Return [X, Y] of the center of cell containing provided text 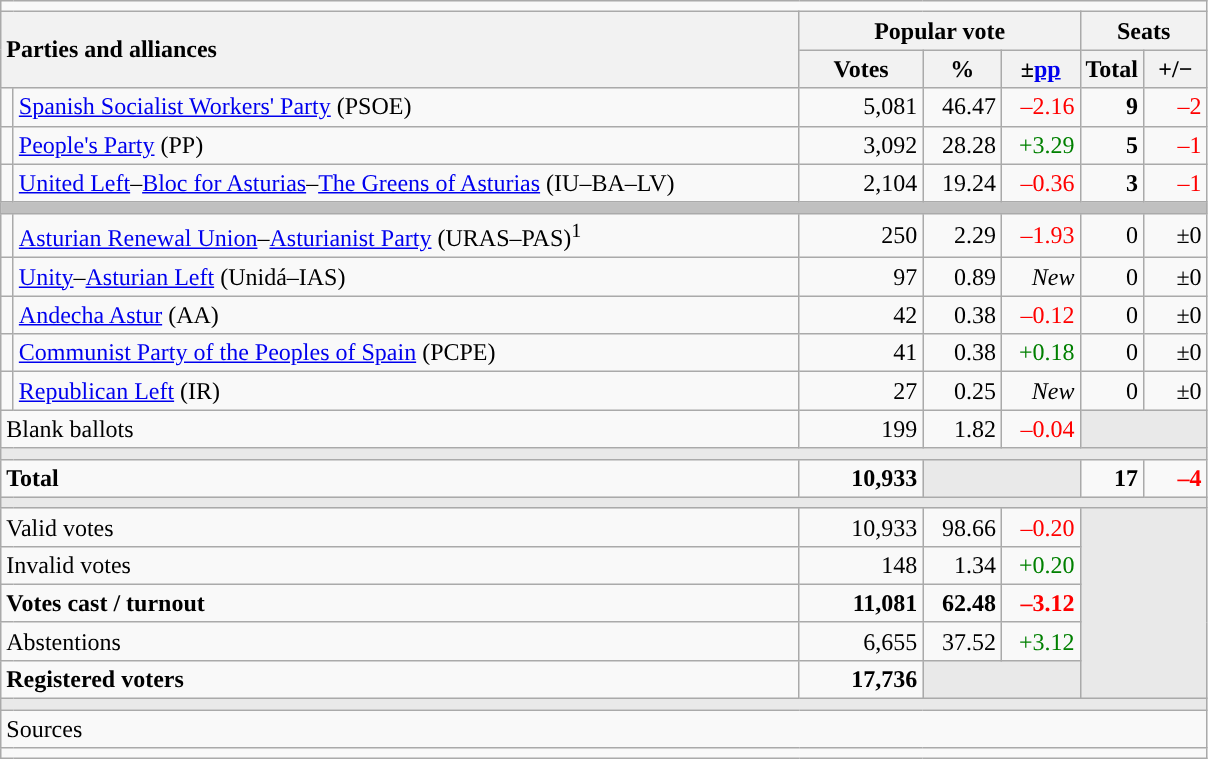
37.52 [962, 641]
United Left–Bloc for Asturias–The Greens of Asturias (IU–BA–LV) [406, 183]
Popular vote [940, 31]
Communist Party of the Peoples of Spain (PCPE) [406, 353]
28.28 [962, 145]
9 [1112, 107]
11,081 [861, 603]
199 [861, 429]
Blank ballots [400, 429]
+3.29 [1040, 145]
2.29 [962, 236]
2,104 [861, 183]
Registered voters [400, 679]
62.48 [962, 603]
Sources [604, 729]
Asturian Renewal Union–Asturianist Party (URAS–PAS)1 [406, 236]
Seats [1144, 31]
Invalid votes [400, 565]
–0.04 [1040, 429]
Votes [861, 69]
±pp [1040, 69]
0.25 [962, 391]
+0.20 [1040, 565]
People's Party (PP) [406, 145]
–4 [1176, 478]
–2.16 [1040, 107]
Valid votes [400, 527]
46.47 [962, 107]
–3.12 [1040, 603]
98.66 [962, 527]
3 [1112, 183]
0.89 [962, 277]
27 [861, 391]
–2 [1176, 107]
Abstentions [400, 641]
Spanish Socialist Workers' Party (PSOE) [406, 107]
5 [1112, 145]
–0.36 [1040, 183]
+3.12 [1040, 641]
6,655 [861, 641]
+/− [1176, 69]
41 [861, 353]
–1.93 [1040, 236]
Votes cast / turnout [400, 603]
–0.20 [1040, 527]
3,092 [861, 145]
17,736 [861, 679]
Republican Left (IR) [406, 391]
Parties and alliances [400, 50]
1.34 [962, 565]
97 [861, 277]
Andecha Astur (AA) [406, 315]
250 [861, 236]
19.24 [962, 183]
17 [1112, 478]
–0.12 [1040, 315]
% [962, 69]
42 [861, 315]
1.82 [962, 429]
148 [861, 565]
+0.18 [1040, 353]
Unity–Asturian Left (Unidá–IAS) [406, 277]
5,081 [861, 107]
